Output the [X, Y] coordinate of the center of the cell containing the given text.  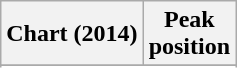
Chart (2014) [72, 34]
Peakposition [189, 34]
